Detect which cell encompasses the target text, then output its [X, Y] center coordinate. 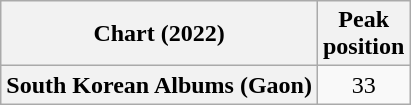
Peakposition [363, 34]
33 [363, 85]
Chart (2022) [160, 34]
South Korean Albums (Gaon) [160, 85]
